Pinpoint the cell where the given text exists, returning its [X, Y] midpoint coordinate. 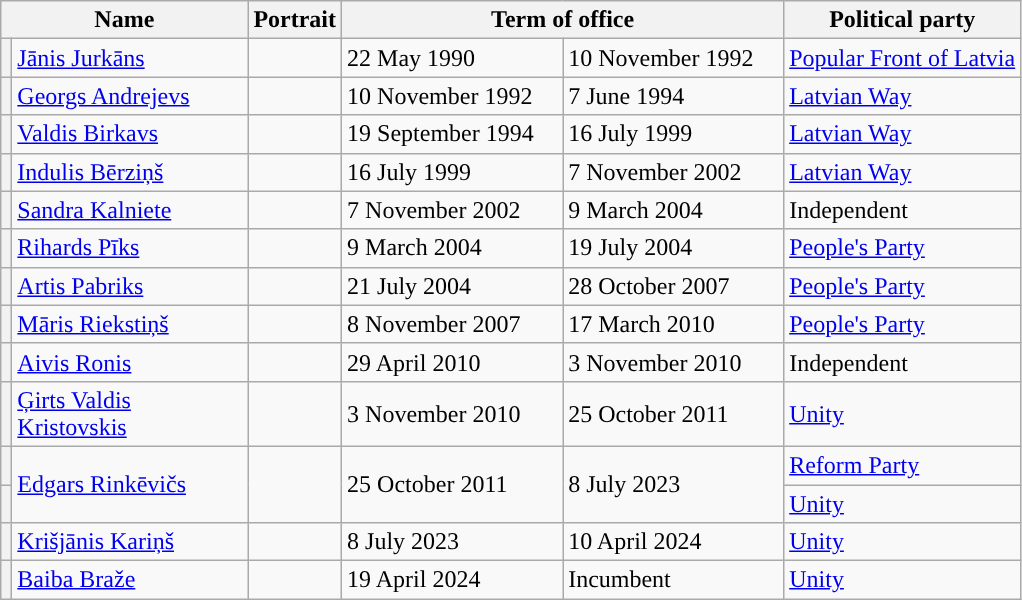
Edgars Rinkēvičs [130, 484]
Baiba Braže [130, 580]
Portrait [295, 20]
19 April 2024 [452, 580]
Aivis Ronis [130, 362]
Georgs Andrejevs [130, 96]
8 November 2007 [452, 324]
Popular Front of Latvia [902, 58]
28 October 2007 [674, 286]
Jānis Jurkāns [130, 58]
29 April 2010 [452, 362]
Rihards Pīks [130, 248]
19 September 1994 [452, 134]
17 March 2010 [674, 324]
Krišjānis Kariņš [130, 542]
Artis Pabriks [130, 286]
Political party [902, 20]
19 July 2004 [674, 248]
Incumbent [674, 580]
Sandra Kalniete [130, 210]
Term of office [563, 20]
21 July 2004 [452, 286]
Ģirts Valdis Kristovskis [130, 414]
Reform Party [902, 465]
Indulis Bērziņš [130, 172]
22 May 1990 [452, 58]
7 June 1994 [674, 96]
Valdis Birkavs [130, 134]
Name [124, 20]
10 April 2024 [674, 542]
Māris Riekstiņš [130, 324]
